Capture the cell that displays the provided text and extract its (X, Y) central coordinate. 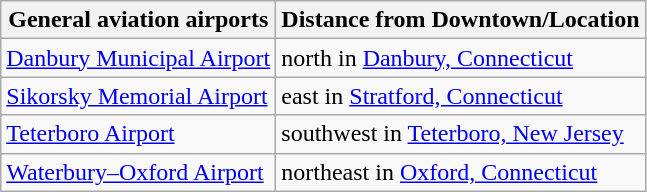
Waterbury–Oxford Airport (138, 172)
east in Stratford, Connecticut (460, 96)
Distance from Downtown/Location (460, 20)
Sikorsky Memorial Airport (138, 96)
north in Danbury, Connecticut (460, 58)
Teterboro Airport (138, 134)
southwest in Teterboro, New Jersey (460, 134)
Danbury Municipal Airport (138, 58)
General aviation airports (138, 20)
northeast in Oxford, Connecticut (460, 172)
